Output the [x, y] coordinate of the center of the cell containing the given text.  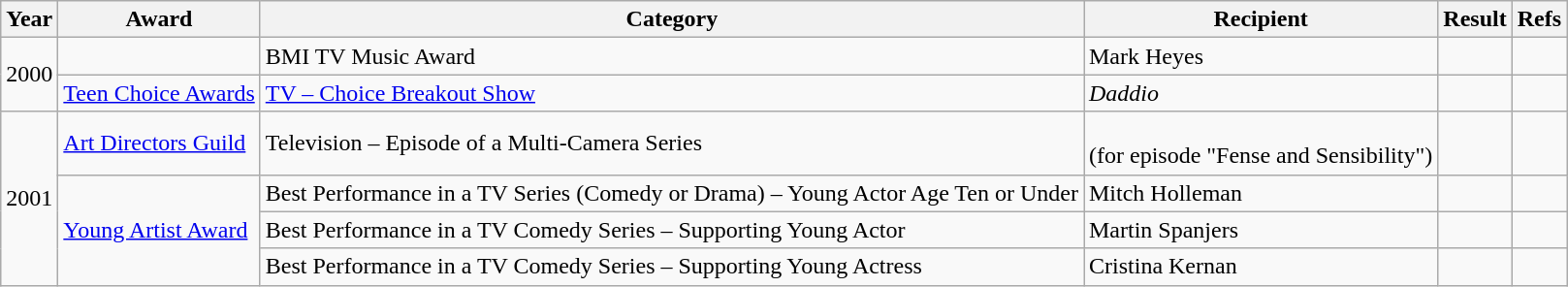
Best Performance in a TV Comedy Series – Supporting Young Actress [671, 267]
Mark Heyes [1261, 56]
Cristina Kernan [1261, 267]
BMI TV Music Award [671, 56]
Result [1475, 19]
Best Performance in a TV Series (Comedy or Drama) – Young Actor Age Ten or Under [671, 193]
Art Directors Guild [159, 143]
Recipient [1261, 19]
(for episode "Fense and Sensibility") [1261, 143]
Teen Choice Awards [159, 93]
Best Performance in a TV Comedy Series – Supporting Young Actor [671, 230]
Refs [1539, 19]
TV – Choice Breakout Show [671, 93]
Year [29, 19]
Daddio [1261, 93]
Martin Spanjers [1261, 230]
Category [671, 19]
Television – Episode of a Multi-Camera Series [671, 143]
2001 [29, 198]
Mitch Holleman [1261, 193]
2000 [29, 75]
Award [159, 19]
Young Artist Award [159, 230]
